Identify which cell holds the provided text, then report its [X, Y] central coordinate. 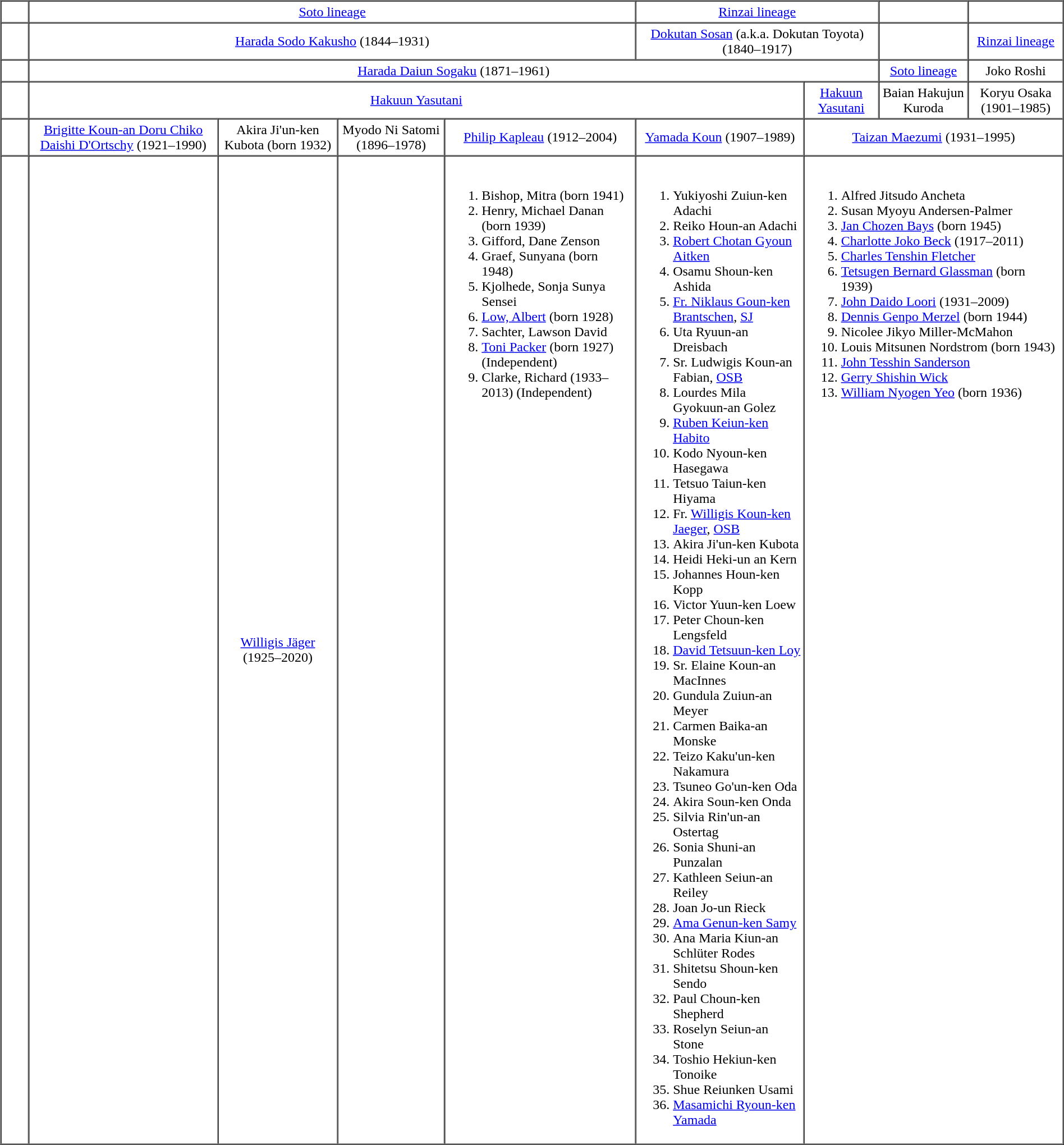
Baian Hakujun Kuroda [923, 100]
Harada Daiun Sogaku (1871–1961) [453, 71]
Akira Ji'un-ken Kubota (born 1932) [277, 138]
Taizan Maezumi (1931–1995) [934, 138]
Yamada Koun (1907–1989) [720, 138]
Harada Sodo Kakusho (1844–1931) [332, 41]
Myodo Ni Satomi (1896–1978) [392, 138]
Dokutan Sosan (a.k.a. Dokutan Toyota) (1840–1917) [757, 41]
Brigitte Koun-an Doru Chiko Daishi D'Ortschy (1921–1990) [123, 138]
Willigis Jäger (1925–2020) [277, 650]
Koryu Osaka (1901–1985) [1016, 100]
Philip Kapleau (1912–2004) [540, 138]
Joko Roshi [1016, 71]
